Identify which cell holds the provided text, then report its (x, y) central coordinate. 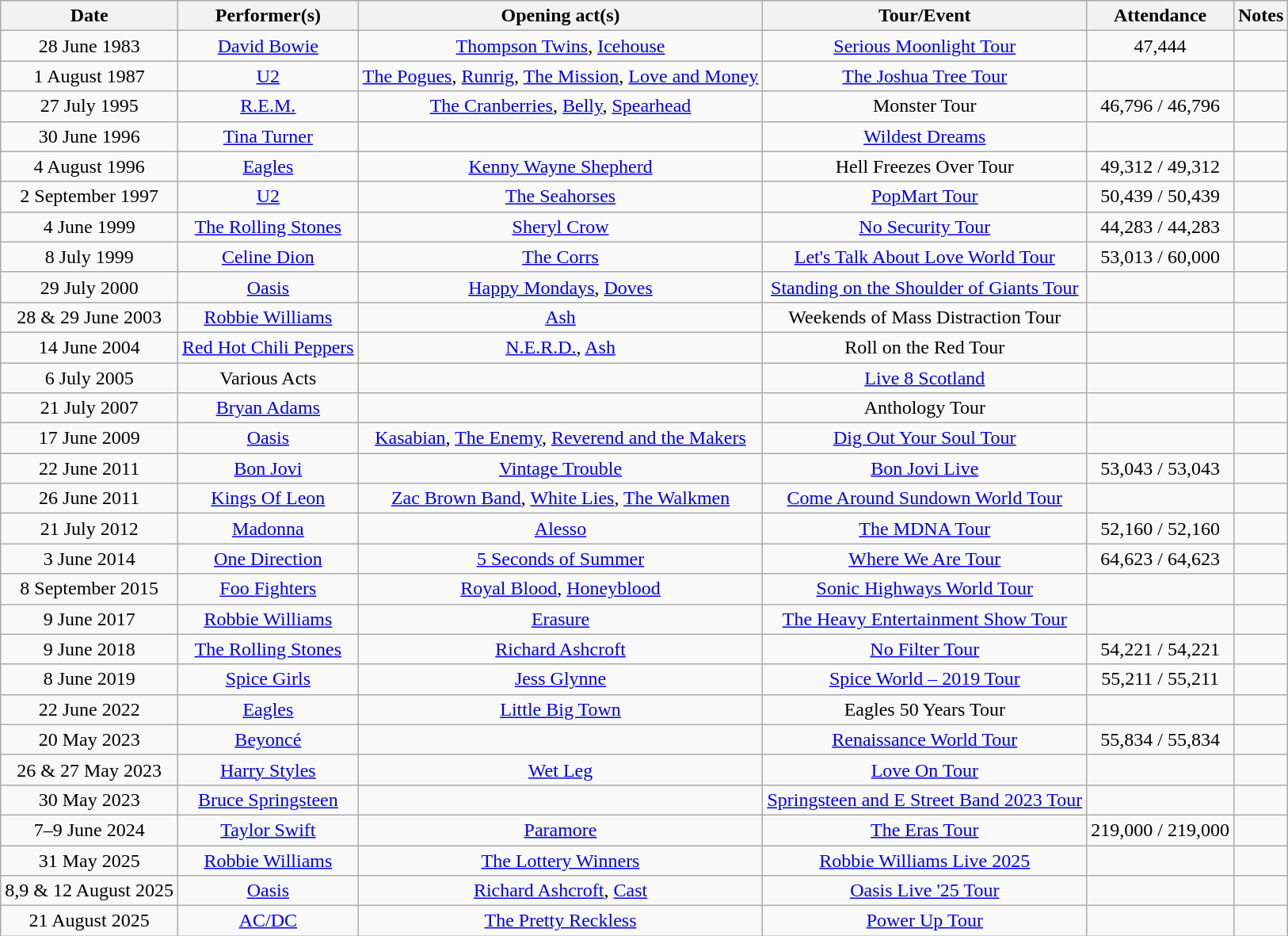
21 July 2012 (90, 529)
Wildest Dreams (925, 136)
No Filter Tour (925, 649)
44,283 / 44,283 (1160, 227)
29 July 2000 (90, 287)
53,013 / 60,000 (1160, 257)
64,623 / 64,623 (1160, 559)
Thompson Twins, Icehouse (561, 46)
Let's Talk About Love World Tour (925, 257)
The Lottery Winners (561, 860)
28 & 29 June 2003 (90, 317)
AC/DC (269, 921)
The Seahorses (561, 197)
31 May 2025 (90, 860)
20 May 2023 (90, 739)
Date (90, 16)
N.E.R.D., Ash (561, 347)
Bryan Adams (269, 408)
Standing on the Shoulder of Giants Tour (925, 287)
30 June 1996 (90, 136)
Monster Tour (925, 106)
Eagles 50 Years Tour (925, 709)
55,211 / 55,211 (1160, 679)
52,160 / 52,160 (1160, 529)
14 June 2004 (90, 347)
Kings Of Leon (269, 499)
Weekends of Mass Distraction Tour (925, 317)
8 July 1999 (90, 257)
Spice Girls (269, 679)
8 June 2019 (90, 679)
No Security Tour (925, 227)
Live 8 Scotland (925, 378)
Ash (561, 317)
9 June 2017 (90, 619)
Oasis Live '25 Tour (925, 891)
Bon Jovi (269, 468)
Bon Jovi Live (925, 468)
46,796 / 46,796 (1160, 106)
9 June 2018 (90, 649)
Kasabian, The Enemy, Reverend and the Makers (561, 438)
Dig Out Your Soul Tour (925, 438)
5 Seconds of Summer (561, 559)
Harry Styles (269, 770)
53,043 / 53,043 (1160, 468)
Paramore (561, 830)
Alesso (561, 529)
30 May 2023 (90, 800)
4 June 1999 (90, 227)
Kenny Wayne Shepherd (561, 166)
The Heavy Entertainment Show Tour (925, 619)
Notes (1260, 16)
Opening act(s) (561, 16)
Robbie Williams Live 2025 (925, 860)
Spice World – 2019 Tour (925, 679)
22 June 2022 (90, 709)
21 August 2025 (90, 921)
47,444 (1160, 46)
Vintage Trouble (561, 468)
219,000 / 219,000 (1160, 830)
Erasure (561, 619)
Renaissance World Tour (925, 739)
7–9 June 2024 (90, 830)
Sonic Highways World Tour (925, 589)
The Eras Tour (925, 830)
Performer(s) (269, 16)
Serious Moonlight Tour (925, 46)
Little Big Town (561, 709)
Where We Are Tour (925, 559)
R.E.M. (269, 106)
54,221 / 54,221 (1160, 649)
Happy Mondays, Doves (561, 287)
The MDNA Tour (925, 529)
4 August 1996 (90, 166)
21 July 2007 (90, 408)
Royal Blood, Honeyblood (561, 589)
PopMart Tour (925, 197)
27 July 1995 (90, 106)
Tour/Event (925, 16)
Celine Dion (269, 257)
Wet Leg (561, 770)
Come Around Sundown World Tour (925, 499)
The Pretty Reckless (561, 921)
50,439 / 50,439 (1160, 197)
Richard Ashcroft, Cast (561, 891)
1 August 1987 (90, 76)
Red Hot Chili Peppers (269, 347)
The Pogues, Runrig, The Mission, Love and Money (561, 76)
Zac Brown Band, White Lies, The Walkmen (561, 499)
8,9 & 12 August 2025 (90, 891)
Hell Freezes Over Tour (925, 166)
Taylor Swift (269, 830)
26 & 27 May 2023 (90, 770)
Bruce Springsteen (269, 800)
6 July 2005 (90, 378)
Sheryl Crow (561, 227)
3 June 2014 (90, 559)
The Joshua Tree Tour (925, 76)
22 June 2011 (90, 468)
One Direction (269, 559)
Anthology Tour (925, 408)
55,834 / 55,834 (1160, 739)
Various Acts (269, 378)
Madonna (269, 529)
The Cranberries, Belly, Spearhead (561, 106)
The Corrs (561, 257)
Beyoncé (269, 739)
Richard Ashcroft (561, 649)
Jess Glynne (561, 679)
Love On Tour (925, 770)
26 June 2011 (90, 499)
8 September 2015 (90, 589)
Roll on the Red Tour (925, 347)
Tina Turner (269, 136)
49,312 / 49,312 (1160, 166)
Power Up Tour (925, 921)
2 September 1997 (90, 197)
28 June 1983 (90, 46)
17 June 2009 (90, 438)
Attendance (1160, 16)
Foo Fighters (269, 589)
David Bowie (269, 46)
Springsteen and E Street Band 2023 Tour (925, 800)
